Locate the cell with the specified text and output its (X, Y) center coordinate. 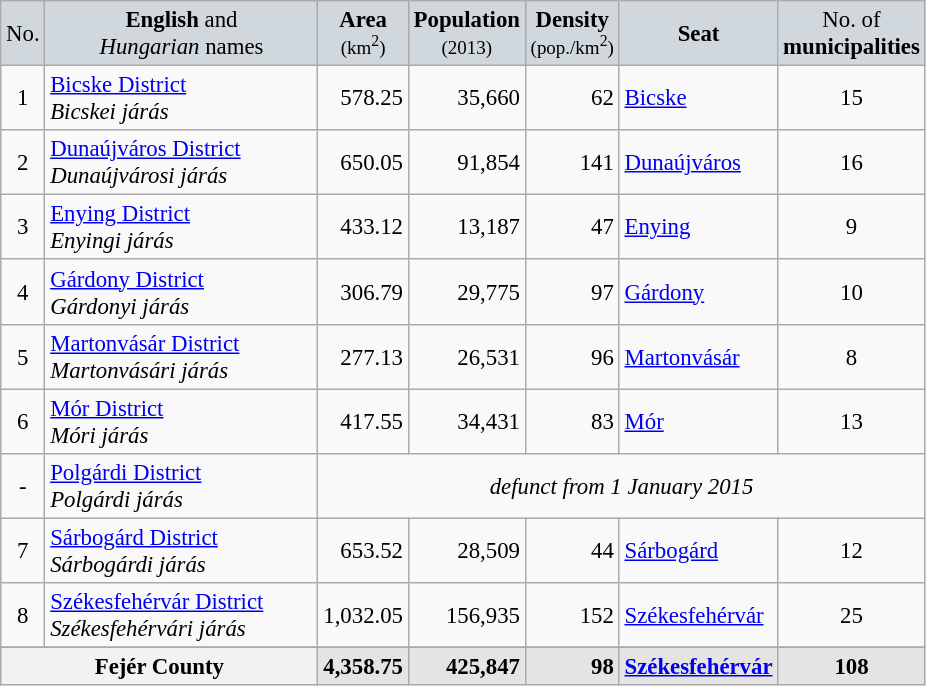
3 (23, 228)
4 (23, 292)
Seat (698, 34)
108 (852, 666)
26,531 (466, 356)
12 (852, 550)
7 (23, 550)
152 (572, 616)
No. ofmunicipalities (852, 34)
Martonvásár District Martonvásári járás (182, 356)
277.13 (363, 356)
Dunaújváros (698, 162)
defunct from 1 January 2015 (622, 486)
6 (23, 422)
417.55 (363, 422)
Sárbogárd (698, 550)
Dunaújváros District Dunaújvárosi járás (182, 162)
98 (572, 666)
96 (572, 356)
650.05 (363, 162)
Gárdony District Gárdonyi járás (182, 292)
13 (852, 422)
10 (852, 292)
15 (852, 98)
Bicske District Bicskei járás (182, 98)
44 (572, 550)
13,187 (466, 228)
Bicske (698, 98)
25 (852, 616)
4,358.75 (363, 666)
35,660 (466, 98)
Enying District Enyingi járás (182, 228)
62 (572, 98)
English andHungarian names (182, 34)
34,431 (466, 422)
5 (23, 356)
28,509 (466, 550)
Gárdony (698, 292)
Area (km2) (363, 34)
No. (23, 34)
Fejér County (160, 666)
16 (852, 162)
97 (572, 292)
29,775 (466, 292)
Population (2013) (466, 34)
Polgárdi District Polgárdi járás (182, 486)
425,847 (466, 666)
Mór (698, 422)
306.79 (363, 292)
Székesfehérvár District Székesfehérvári járás (182, 616)
Enying (698, 228)
Mór District Móri járás (182, 422)
156,935 (466, 616)
9 (852, 228)
1 (23, 98)
2 (23, 162)
- (23, 486)
1,032.05 (363, 616)
Martonvásár (698, 356)
91,854 (466, 162)
Density (pop./km2) (572, 34)
83 (572, 422)
47 (572, 228)
578.25 (363, 98)
433.12 (363, 228)
Sárbogárd District Sárbogárdi járás (182, 550)
653.52 (363, 550)
141 (572, 162)
